Find where the given text appears and provide that cell's center as [x, y] coordinate. 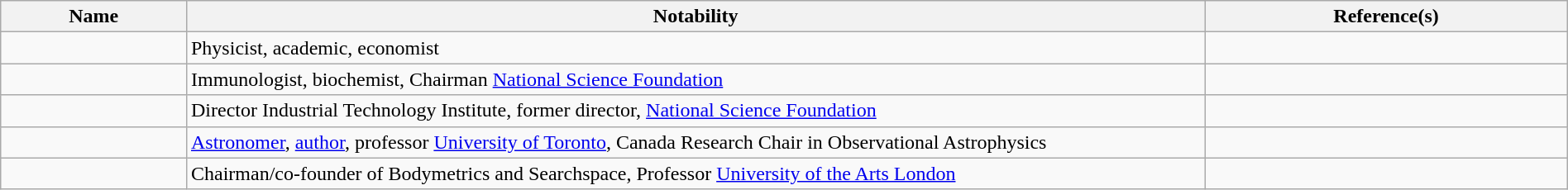
Director Industrial Technology Institute, former director, National Science Foundation [695, 111]
Notability [695, 17]
Immunologist, biochemist, Chairman National Science Foundation [695, 79]
Reference(s) [1386, 17]
Physicist, academic, economist [695, 48]
Astronomer, author, professor University of Toronto, Canada Research Chair in Observational Astrophysics [695, 142]
Chairman/co-founder of Bodymetrics and Searchspace, Professor University of the Arts London [695, 173]
Name [94, 17]
